Identify which cell holds the provided text, then report its (x, y) central coordinate. 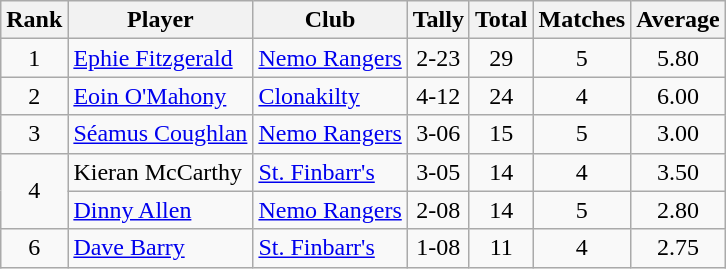
Average (678, 20)
29 (501, 58)
Eoin O'Mahony (160, 96)
3.00 (678, 134)
2 (34, 96)
1-08 (438, 248)
Séamus Coughlan (160, 134)
5.80 (678, 58)
Matches (582, 20)
1 (34, 58)
Tally (438, 20)
Clonakilty (330, 96)
Rank (34, 20)
Ephie Fitzgerald (160, 58)
Total (501, 20)
6.00 (678, 96)
Kieran McCarthy (160, 172)
2-23 (438, 58)
6 (34, 248)
3-06 (438, 134)
3.50 (678, 172)
Dinny Allen (160, 210)
24 (501, 96)
Dave Barry (160, 248)
Player (160, 20)
11 (501, 248)
Club (330, 20)
3 (34, 134)
2-08 (438, 210)
3-05 (438, 172)
2.75 (678, 248)
4-12 (438, 96)
2.80 (678, 210)
15 (501, 134)
